Extract the (x, y) coordinate from the center of the cell holding the provided text.  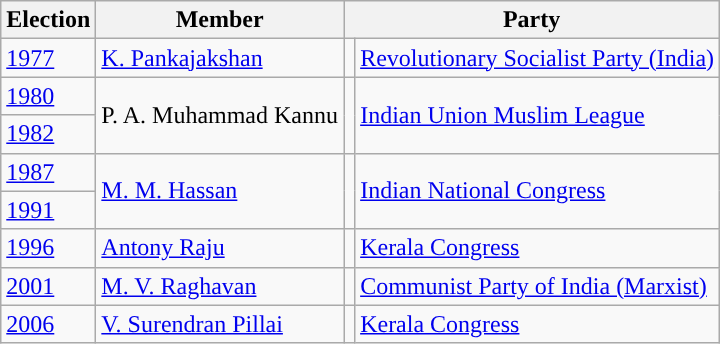
Member (220, 20)
1980 (48, 96)
1987 (48, 172)
Communist Party of India (Marxist) (538, 286)
M. V. Raghavan (220, 286)
Indian Union Muslim League (538, 115)
1977 (48, 58)
P. A. Muhammad Kannu (220, 115)
Revolutionary Socialist Party (India) (538, 58)
1982 (48, 134)
V. Surendran Pillai (220, 324)
1991 (48, 210)
1996 (48, 248)
Antony Raju (220, 248)
2001 (48, 286)
2006 (48, 324)
M. M. Hassan (220, 191)
Party (532, 20)
Election (48, 20)
K. Pankajakshan (220, 58)
Indian National Congress (538, 191)
